Determine the [X, Y] coordinate at the center of the cell enclosing the given text.  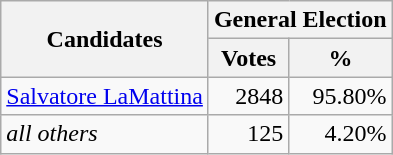
2848 [248, 96]
all others [105, 134]
Votes [248, 58]
Salvatore LaMattina [105, 96]
General Election [300, 20]
125 [248, 134]
Candidates [105, 39]
95.80% [340, 96]
4.20% [340, 134]
% [340, 58]
